Provide the [X, Y] coordinate of the cell's center where the given text is located.  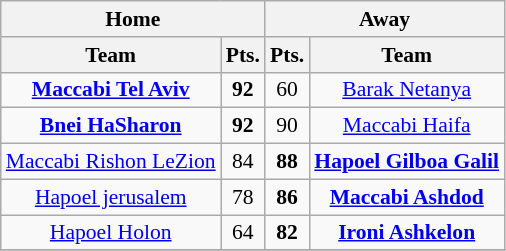
Ironi Ashkelon [406, 233]
78 [243, 197]
90 [287, 126]
88 [287, 162]
Home [133, 19]
84 [243, 162]
Maccabi Haifa [406, 126]
Bnei HaSharon [111, 126]
Hapoel Gilboa Galil [406, 162]
Away [384, 19]
Maccabi Rishon LeZion [111, 162]
Hapoel jerusalem [111, 197]
Maccabi Tel Aviv [111, 90]
Maccabi Ashdod [406, 197]
Barak Netanya [406, 90]
82 [287, 233]
Hapoel Holon [111, 233]
64 [243, 233]
60 [287, 90]
86 [287, 197]
